From the cell containing the given text, extract its center point as (x, y) coordinate. 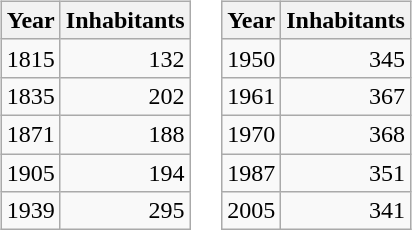
1987 (252, 173)
1871 (30, 134)
1961 (252, 96)
1970 (252, 134)
132 (125, 58)
345 (346, 58)
1835 (30, 96)
1939 (30, 211)
1950 (252, 58)
368 (346, 134)
367 (346, 96)
341 (346, 211)
188 (125, 134)
351 (346, 173)
295 (125, 211)
2005 (252, 211)
1815 (30, 58)
202 (125, 96)
194 (125, 173)
1905 (30, 173)
